Pinpoint the cell where the given text exists, returning its [X, Y] midpoint coordinate. 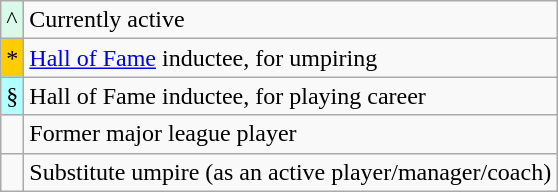
Former major league player [290, 134]
^ [12, 20]
Substitute umpire (as an active player/manager/coach) [290, 172]
Hall of Fame inductee, for playing career [290, 96]
* [12, 58]
Currently active [290, 20]
Hall of Fame inductee, for umpiring [290, 58]
§ [12, 96]
